For the text-containing cell, return its midpoint in (x, y) coordinate format. 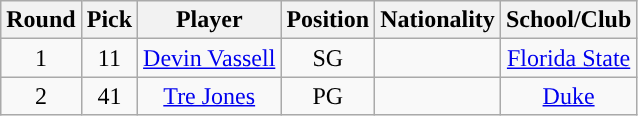
41 (109, 96)
Florida State (568, 58)
SG (328, 58)
Tre Jones (210, 96)
Duke (568, 96)
Devin Vassell (210, 58)
11 (109, 58)
1 (41, 58)
Position (328, 20)
PG (328, 96)
Player (210, 20)
Pick (109, 20)
School/Club (568, 20)
Nationality (438, 20)
2 (41, 96)
Round (41, 20)
